Determine the (x, y) coordinate at the center of the cell enclosing the given text.  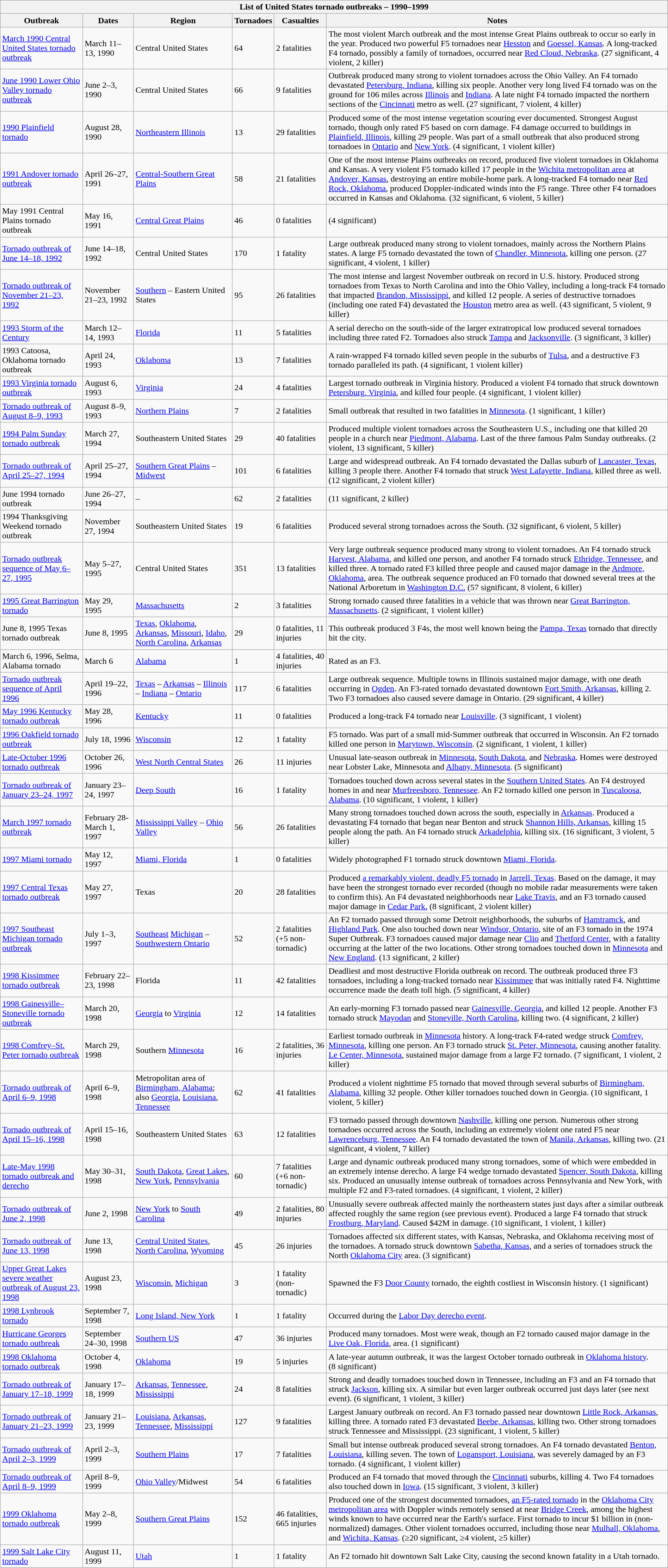
July 18, 1996 (108, 739)
A late-year autumn outbreak, it was the largest October tornado outbreak in Oklahoma history.(8 significant) (497, 1361)
June 2, 1998 (108, 1213)
March 27, 1994 (108, 439)
Southern Plains (183, 1454)
April 8–9, 1999 (108, 1482)
Tornado outbreak of April 8–9, 1999 (42, 1482)
2 fatalities (+5 non-tornadic) (300, 939)
1996 Oakfield tornado outbreak (42, 739)
June 2–3, 1990 (108, 90)
June 14–18, 1992 (108, 253)
February 28-March 1, 1997 (108, 827)
1995 Great Barrington tornado (42, 606)
17 (253, 1454)
3 fatalities (300, 606)
26 (253, 762)
1998 Oklahoma tornado outbreak (42, 1361)
1997 Central Texas tornado outbreak (42, 892)
52 (253, 939)
1994 Thanksgiving Weekend tornado outbreak (42, 526)
Tornado outbreak of November 21–23, 1992 (42, 295)
November 27, 1994 (108, 526)
1997 Southeast Michigan tornado outbreak (42, 939)
Southern US (183, 1338)
Arkansas, Tennessee, Mississippi (183, 1389)
Tornado outbreak of April 25–27, 1994 (42, 471)
Tornadoes (253, 20)
Late-May 1998 tornado outbreak and derecho (42, 1176)
21 fatalities (300, 179)
October 26, 1996 (108, 762)
Occurred during the Labor Day derecho event. (497, 1316)
46 fatalities, 665 injuries (300, 1519)
41 fatalities (300, 1092)
152 (253, 1519)
Wisconsin (183, 739)
Southern Great Plains – Midwest (183, 471)
Southeast Michigan – Southwestern Ontario (183, 939)
Texas, Oklahoma, Arkansas, Missouri, Idaho, North Carolina, Arkansas (183, 633)
46 (253, 221)
Dates (108, 20)
Tornado outbreak of June 13, 1998 (42, 1246)
April 6–9, 1998 (108, 1092)
Louisiana, Arkansas, Tennessee, Mississippi (183, 1421)
May 16, 1991 (108, 221)
Tornado outbreak of April 6–9, 1998 (42, 1092)
June 26–27, 1994 (108, 498)
7 fatalities (+6 non-tornadic) (300, 1176)
Texas (183, 892)
May 30–31, 1998 (108, 1176)
2 (253, 606)
5 fatalities (300, 332)
3 (253, 1283)
Virginia (183, 388)
Widely photographed F1 tornado struck downtown Miami, Florida. (497, 859)
(11 significant, 2 killer) (497, 498)
March 20, 1998 (108, 1013)
March 29, 1998 (108, 1051)
March 12–14, 1993 (108, 332)
May 1996 Kentucky tornado outbreak (42, 716)
2 fatalities, 36 injuries (300, 1051)
January 17–18, 1999 (108, 1389)
36 injuries (300, 1338)
April 26–27, 1991 (108, 179)
April 15–16, 1998 (108, 1134)
August 8–9, 1993 (108, 410)
Tornado outbreak of April 2–3, 1999 (42, 1454)
1998 Gainesville–Stoneville tornado outbreak (42, 1013)
Utah (183, 1556)
This outbreak produced 3 F4s, the most well known being the Pampa, Texas tornado that directly hit the city. (497, 633)
May 28, 1996 (108, 716)
March 6, 1996, Selma, Alabama tornado (42, 661)
1997 Miami tornado (42, 859)
12 fatalities (300, 1134)
Strong tornado caused three fatalities in a vehicle that was thrown near Great Barrington, Massachusetts. (2 significant, 1 violent killer) (497, 606)
April 25–27, 1994 (108, 471)
Tornado outbreak of June 2, 1998 (42, 1213)
1993 Virginia tornado outbreak (42, 388)
January 23–24, 1997 (108, 790)
(4 significant) (497, 221)
60 (253, 1176)
June 13, 1998 (108, 1246)
Long Island, New York (183, 1316)
29 fatalities (300, 132)
58 (253, 179)
August 6, 1993 (108, 388)
Tornado outbreak sequence of April 1996 (42, 688)
May 1991 Central Plains tornado outbreak (42, 221)
7 (253, 410)
February 22–23, 1998 (108, 981)
42 fatalities (300, 981)
1993 Catoosa, Oklahoma tornado outbreak (42, 360)
June 8, 1995 (108, 633)
1999 Salt Lake City tornado (42, 1556)
August 11, 1999 (108, 1556)
Tornado outbreak of January 23–24, 1997 (42, 790)
Region (183, 20)
South Dakota, Great Lakes, New York, Pennsylvania (183, 1176)
Produced many tornadoes. Most were weak, though an F2 tornado caused major damage in the Live Oak, Florida, area. (1 significant) (497, 1338)
1990 Plainfield tornado (42, 132)
Central United States, North Carolina, Wyoming (183, 1246)
May 29, 1995 (108, 606)
Tornado outbreak sequence of May 6–27, 1995 (42, 568)
Miami, Florida (183, 859)
June 1990 Lower Ohio Valley tornado outbreak (42, 90)
1998 Lynbrook tornado (42, 1316)
Mississippi Valley – Ohio Valley (183, 827)
1994 Palm Sunday tornado outbreak (42, 439)
101 (253, 471)
5 injuries (300, 1361)
117 (253, 688)
Central-Southern Great Plains (183, 179)
14 fatalities (300, 1013)
Georgia to Virginia (183, 1013)
47 (253, 1338)
Spawned the F3 Door County tornado, the eighth costliest in Wisconsin history. (1 significant) (497, 1283)
Outbreak (42, 20)
January 21–23, 1999 (108, 1421)
56 (253, 827)
1998 Kissimmee tornado outbreak (42, 981)
1999 Oklahoma tornado outbreak (42, 1519)
May 27, 1997 (108, 892)
Southern Minnesota (183, 1051)
Southern Great Plains (183, 1519)
Deep South (183, 790)
Metropolitan area of Birmingham, Alabama; also Georgia, Louisiana, Tennessee (183, 1092)
Southern – Eastern United States (183, 295)
Tornado outbreak of June 14–18, 1992 (42, 253)
26 injuries (300, 1246)
Northeastern Illinois (183, 132)
13 fatalities (300, 568)
54 (253, 1482)
1998 Comfrey–St. Peter tornado outbreak (42, 1051)
Produced a long-track F4 tornado near Louisville. (3 significant, 1 violent) (497, 716)
Tornado outbreak of April 15–16, 1998 (42, 1134)
Texas – Arkansas – Illinois – Indiana – Ontario (183, 688)
August 28, 1990 (108, 132)
Notes (497, 20)
Ohio Valley/Midwest (183, 1482)
April 24, 1993 (108, 360)
66 (253, 90)
351 (253, 568)
March 1997 tornado outbreak (42, 827)
Northern Plains (183, 410)
Produced several strong tornadoes across the South. (32 significant, 6 violent, 5 killer) (497, 526)
2 fatalities, 80 injuries (300, 1213)
July 1–3, 1997 (108, 939)
October 4, 1998 (108, 1361)
28 fatalities (300, 892)
63 (253, 1134)
Tornado outbreak of January 21–23, 1999 (42, 1421)
September 24–30, 1998 (108, 1338)
May 2–8, 1999 (108, 1519)
Upper Great Lakes severe weather outbreak of August 23, 1998 (42, 1283)
Massachusetts (183, 606)
95 (253, 295)
Alabama (183, 661)
June 8, 1995 Texas tornado outbreak (42, 633)
March 11–13, 1990 (108, 48)
New York to South Carolina (183, 1213)
September 7, 1998 (108, 1316)
April 19–22, 1996 (108, 688)
March 6 (108, 661)
– (183, 498)
127 (253, 1421)
Tornado outbreak of January 17–18, 1999 (42, 1389)
1993 Storm of the Century (42, 332)
8 fatalities (300, 1389)
49 (253, 1213)
1 fatality (non-tornadic) (300, 1283)
4 fatalities (300, 388)
Small outbreak that resulted in two fatalities in Minnesota. (1 significant, 1 killer) (497, 410)
40 fatalities (300, 439)
20 (253, 892)
11 injuries (300, 762)
1991 Andover tornado outbreak (42, 179)
Rated as an F3. (497, 661)
May 5–27, 1995 (108, 568)
June 1994 tornado outbreak (42, 498)
Kentucky (183, 716)
May 12, 1997 (108, 859)
Casualties (300, 20)
4 fatalities, 40 injuries (300, 661)
0 fatalities, 11 injuries (300, 633)
Hurricane Georges tornado outbreak (42, 1338)
August 23, 1998 (108, 1283)
Tornado outbreak of August 8–9, 1993 (42, 410)
Wisconsin, Michigan (183, 1283)
64 (253, 48)
List of United States tornado outbreaks – 1990–1999 (334, 7)
An F2 tornado hit downtown Salt Lake City, causing the second known fatality in a Utah tornado. (497, 1556)
Central Great Plains (183, 221)
Late-October 1996 tornado outbreak (42, 762)
March 1990 Central United States tornado outbreak (42, 48)
West North Central States (183, 762)
November 21–23, 1992 (108, 295)
45 (253, 1246)
170 (253, 253)
April 2–3, 1999 (108, 1454)
